Output the [X, Y] coordinate of the center of the cell containing the given text.  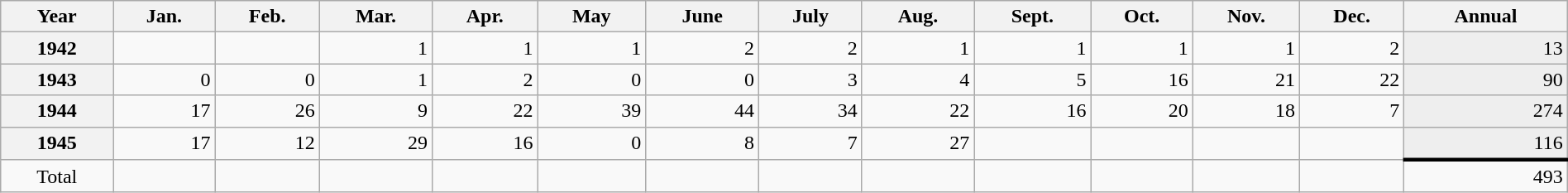
Sept. [1032, 17]
May [592, 17]
90 [1485, 80]
June [703, 17]
3 [810, 80]
9 [375, 111]
1943 [57, 80]
Apr. [485, 17]
4 [918, 80]
26 [267, 111]
Feb. [267, 17]
Jan. [164, 17]
5 [1032, 80]
116 [1485, 143]
27 [918, 143]
Nov. [1245, 17]
493 [1485, 176]
1942 [57, 48]
20 [1141, 111]
1944 [57, 111]
Oct. [1141, 17]
29 [375, 143]
8 [703, 143]
Total [57, 176]
Annual [1485, 17]
July [810, 17]
44 [703, 111]
13 [1485, 48]
39 [592, 111]
Mar. [375, 17]
Aug. [918, 17]
34 [810, 111]
274 [1485, 111]
Dec. [1352, 17]
12 [267, 143]
18 [1245, 111]
21 [1245, 80]
1945 [57, 143]
Year [57, 17]
